Scan for the cell matching the given text and deliver its [X, Y] coordinate at center. 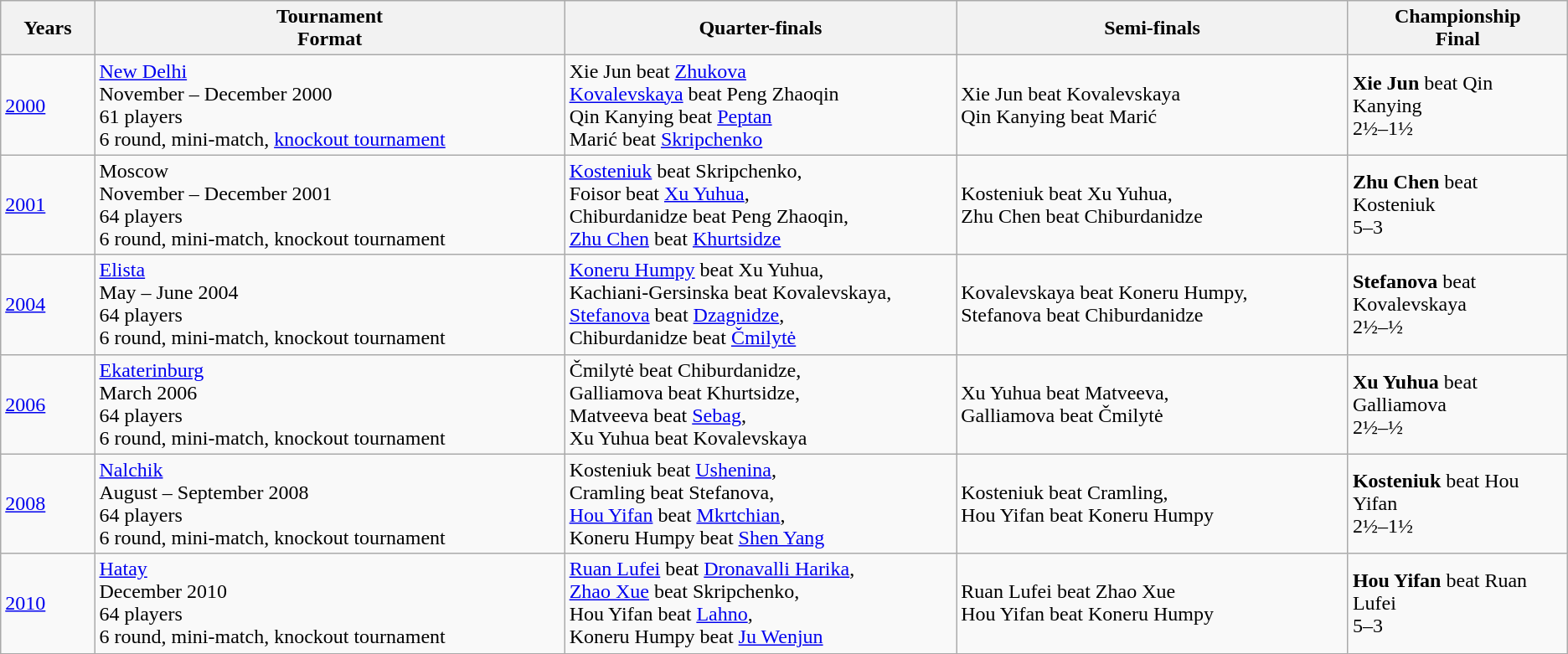
EkaterinburgMarch 200664 players6 round, mini-match, knockout tournament [330, 404]
TournamentFormat [330, 28]
2001 [48, 204]
Stefanova beat Kovalevskaya2½–½ [1457, 305]
HatayDecember 201064 players6 round, mini-match, knockout tournament [330, 603]
Čmilytė beat Chiburdanidze,Galliamova beat Khurtsidze,Matveeva beat Sebag,Xu Yuhua beat Kovalevskaya [761, 404]
Ruan Lufei beat Dronavalli Harika,Zhao Xue beat Skripchenko,Hou Yifan beat Lahno,Koneru Humpy beat Ju Wenjun [761, 603]
Semi-finals [1153, 28]
Hou Yifan beat Ruan Lufei5–3 [1457, 603]
Kosteniuk beat Xu Yuhua,Zhu Chen beat Chiburdanidze [1153, 204]
Xie Jun beat KovalevskayaQin Kanying beat Marić [1153, 106]
Kosteniuk beat Ushenina,Cramling beat Stefanova,Hou Yifan beat Mkrtchian,Koneru Humpy beat Shen Yang [761, 504]
ChampionshipFinal [1457, 28]
Kosteniuk beat Skripchenko,Foisor beat Xu Yuhua,Chiburdanidze beat Peng Zhaoqin,Zhu Chen beat Khurtsidze [761, 204]
Years [48, 28]
Kosteniuk beat Cramling,Hou Yifan beat Koneru Humpy [1153, 504]
Xu Yuhua beat Matveeva,Galliamova beat Čmilytė [1153, 404]
New DelhiNovember – December 200061 players6 round, mini-match, knockout tournament [330, 106]
Kovalevskaya beat Koneru Humpy,Stefanova beat Chiburdanidze [1153, 305]
Koneru Humpy beat Xu Yuhua,Kachiani-Gersinska beat Kovalevskaya,Stefanova beat Dzagnidze,Chiburdanidze beat Čmilytė [761, 305]
Zhu Chen beat Kosteniuk5–3 [1457, 204]
Xie Jun beat Qin Kanying2½–1½ [1457, 106]
Quarter-finals [761, 28]
NalchikAugust – September 200864 players6 round, mini-match, knockout tournament [330, 504]
Ruan Lufei beat Zhao XueHou Yifan beat Koneru Humpy [1153, 603]
Xu Yuhua beat Galliamova2½–½ [1457, 404]
2010 [48, 603]
Kosteniuk beat Hou Yifan2½–1½ [1457, 504]
2008 [48, 504]
MoscowNovember – December 200164 players6 round, mini-match, knockout tournament [330, 204]
2006 [48, 404]
2004 [48, 305]
ElistaMay – June 200464 players6 round, mini-match, knockout tournament [330, 305]
Xie Jun beat ZhukovaKovalevskaya beat Peng ZhaoqinQin Kanying beat PeptanMarić beat Skripchenko [761, 106]
2000 [48, 106]
